Capture the cell that displays the provided text and extract its (x, y) central coordinate. 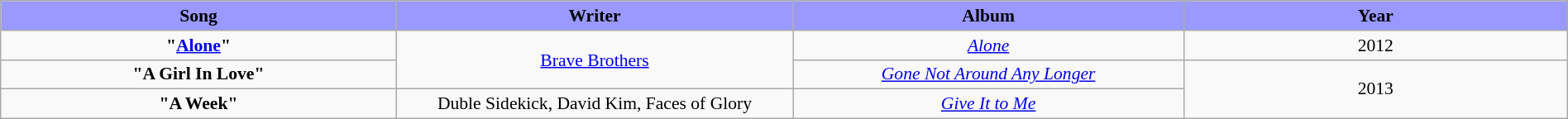
2012 (1375, 45)
Alone (989, 45)
Album (989, 16)
Brave Brothers (595, 59)
"A Girl In Love" (198, 74)
"Alone" (198, 45)
Year (1375, 16)
"A Week" (198, 104)
Duble Sidekick, David Kim, Faces of Glory (595, 104)
Gone Not Around Any Longer (989, 74)
Give It to Me (989, 104)
2013 (1375, 89)
Song (198, 16)
Writer (595, 16)
